Identify which cell holds the provided text, then report its [x, y] central coordinate. 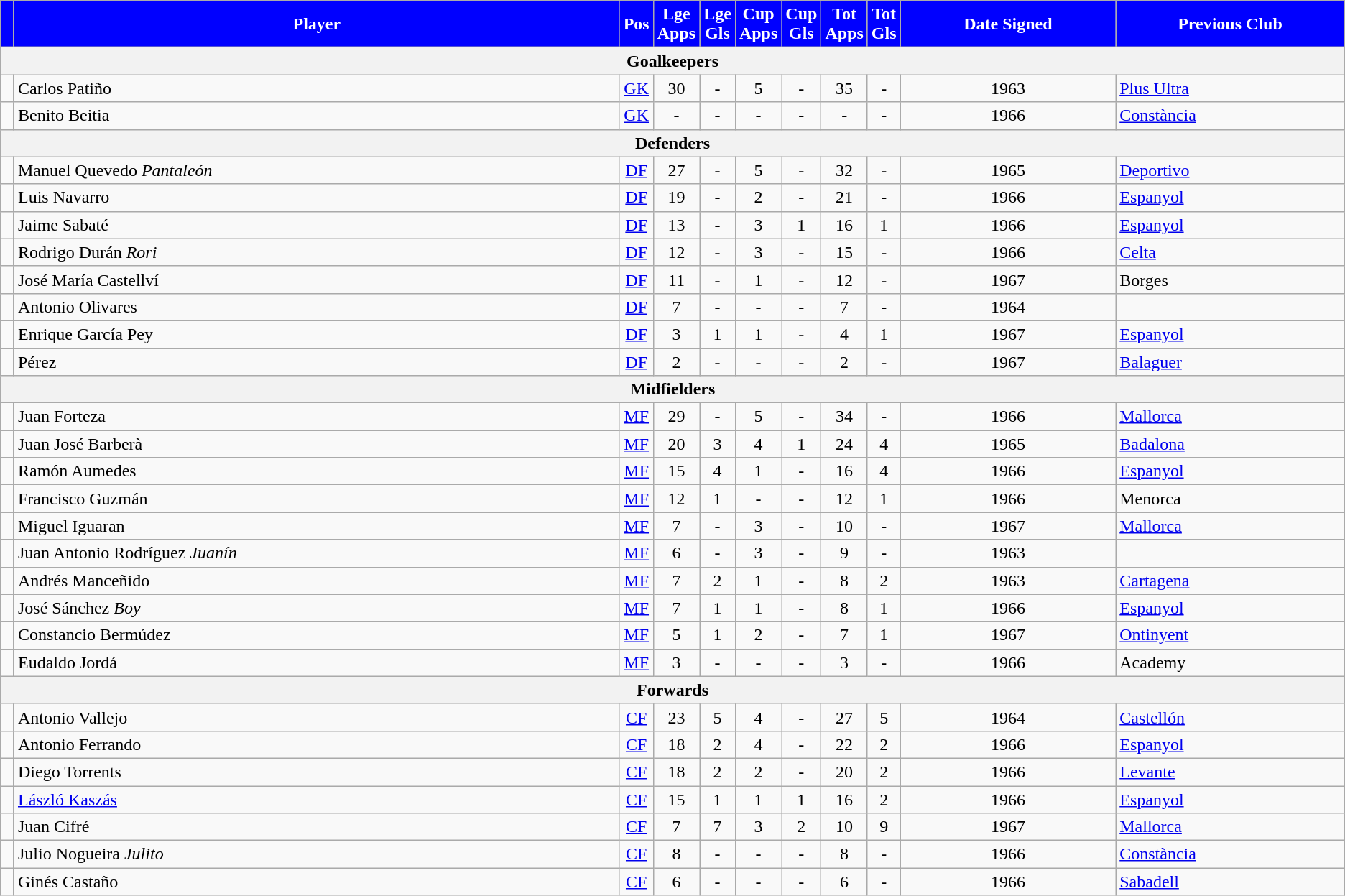
Ginés Castaño [316, 882]
Deportivo [1230, 170]
Cartagena [1230, 581]
Miguel Iguaran [316, 526]
Celta [1230, 252]
LgeApps [676, 24]
22 [844, 744]
Plus Ultra [1230, 88]
Levante [1230, 772]
Ramón Aumedes [316, 471]
34 [844, 417]
Carlos Patiño [316, 88]
Date Signed [1008, 24]
Andrés Manceñido [316, 581]
24 [844, 444]
CupApps [758, 24]
Diego Torrents [316, 772]
Ontinyent [1230, 635]
Juan Forteza [316, 417]
29 [676, 417]
Constancio Bermúdez [316, 635]
30 [676, 88]
Pos [637, 24]
11 [676, 280]
Juan Antonio Rodríguez Juanín [316, 553]
Castellón [1230, 717]
23 [676, 717]
Previous Club [1230, 24]
Francisco Guzmán [316, 499]
László Kaszás [316, 800]
Badalona [1230, 444]
Menorca [1230, 499]
Antonio Ferrando [316, 744]
Goalkeepers [672, 61]
19 [676, 198]
LgeGls [718, 24]
Enrique García Pey [316, 334]
TotGls [884, 24]
Borges [1230, 280]
José María Castellví [316, 280]
Balaguer [1230, 361]
35 [844, 88]
Benito Beitia [316, 116]
CupGls [802, 24]
Juan José Barberà [316, 444]
Eudaldo Jordá [316, 662]
Midfielders [672, 389]
Forwards [672, 690]
Rodrigo Durán Rori [316, 252]
TotApps [844, 24]
Pérez [316, 361]
Antonio Vallejo [316, 717]
Defenders [672, 143]
Juan Cifré [316, 827]
Julio Nogueira Julito [316, 854]
32 [844, 170]
13 [676, 225]
Academy [1230, 662]
Sabadell [1230, 882]
Luis Navarro [316, 198]
21 [844, 198]
Jaime Sabaté [316, 225]
Player [316, 24]
Manuel Quevedo Pantaleón [316, 170]
José Sánchez Boy [316, 608]
Antonio Olivares [316, 307]
